Detect which cell encompasses the target text, then output its [x, y] center coordinate. 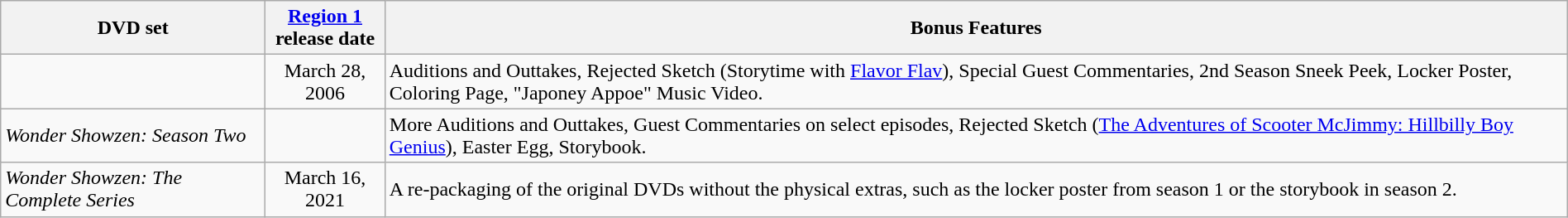
Wonder Showzen: The Complete Series [133, 189]
March 16, 2021 [326, 189]
Wonder Showzen: Season Two [133, 136]
Region 1 release date [326, 28]
March 28, 2006 [326, 81]
Bonus Features [976, 28]
DVD set [133, 28]
A re-packaging of the original DVDs without the physical extras, such as the locker poster from season 1 or the storybook in season 2. [976, 189]
